From the cell containing the given text, extract its center point as [X, Y] coordinate. 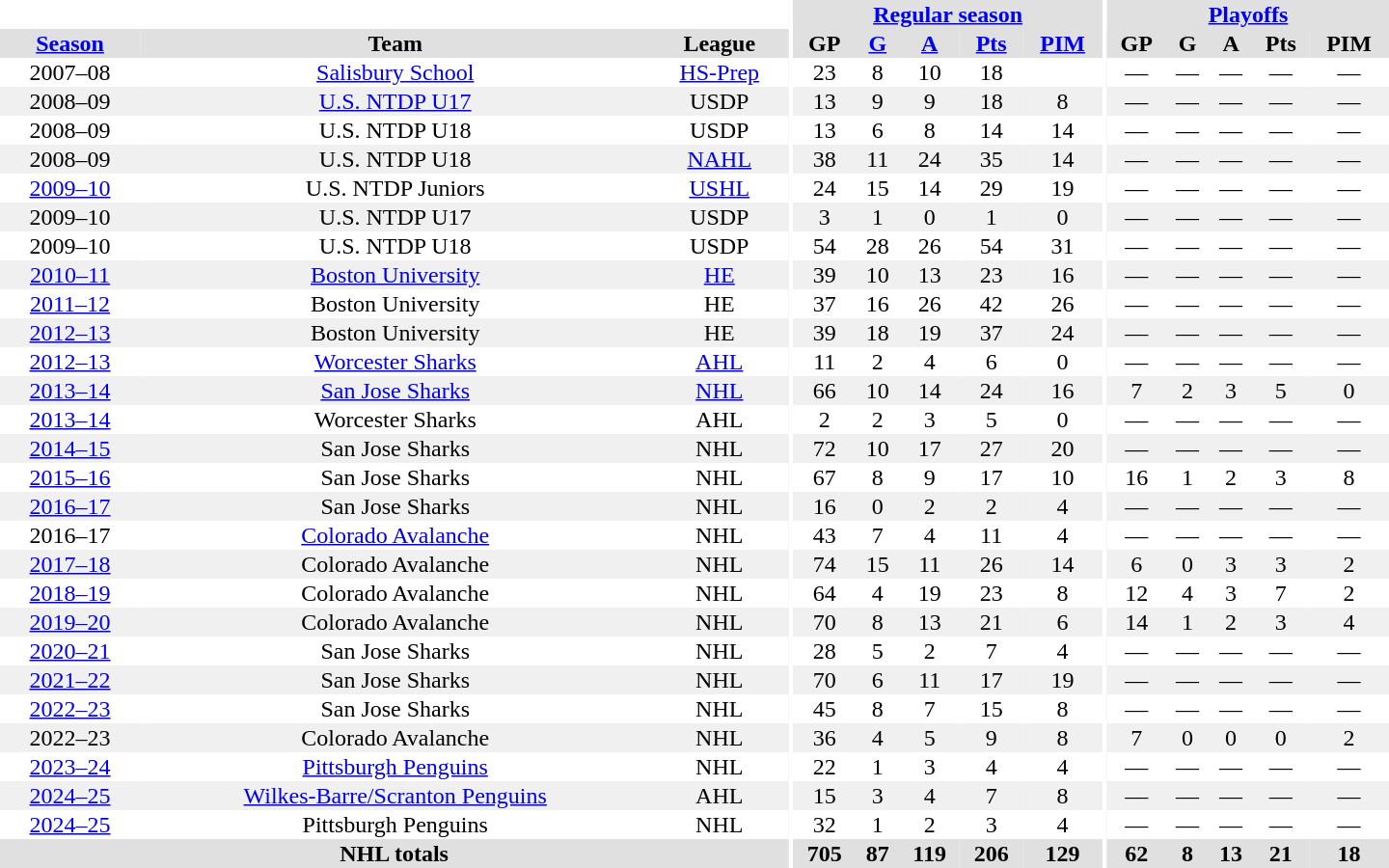
38 [824, 159]
Salisbury School [395, 72]
31 [1063, 246]
2011–12 [69, 304]
35 [992, 159]
27 [992, 448]
2019–20 [69, 622]
64 [824, 593]
Team [395, 43]
22 [824, 767]
USHL [720, 188]
2020–21 [69, 651]
2015–16 [69, 477]
HS-Prep [720, 72]
2018–19 [69, 593]
119 [930, 854]
72 [824, 448]
League [720, 43]
62 [1136, 854]
66 [824, 391]
87 [878, 854]
45 [824, 709]
Playoffs [1248, 14]
2010–11 [69, 275]
U.S. NTDP Juniors [395, 188]
20 [1063, 448]
74 [824, 564]
206 [992, 854]
42 [992, 304]
67 [824, 477]
2007–08 [69, 72]
2017–18 [69, 564]
Regular season [947, 14]
36 [824, 738]
705 [824, 854]
NHL totals [394, 854]
29 [992, 188]
43 [824, 535]
129 [1063, 854]
2014–15 [69, 448]
32 [824, 825]
Wilkes-Barre/Scranton Penguins [395, 796]
NAHL [720, 159]
2023–24 [69, 767]
Season [69, 43]
12 [1136, 593]
2021–22 [69, 680]
